Determine the [X, Y] coordinate at the center of the cell enclosing the given text.  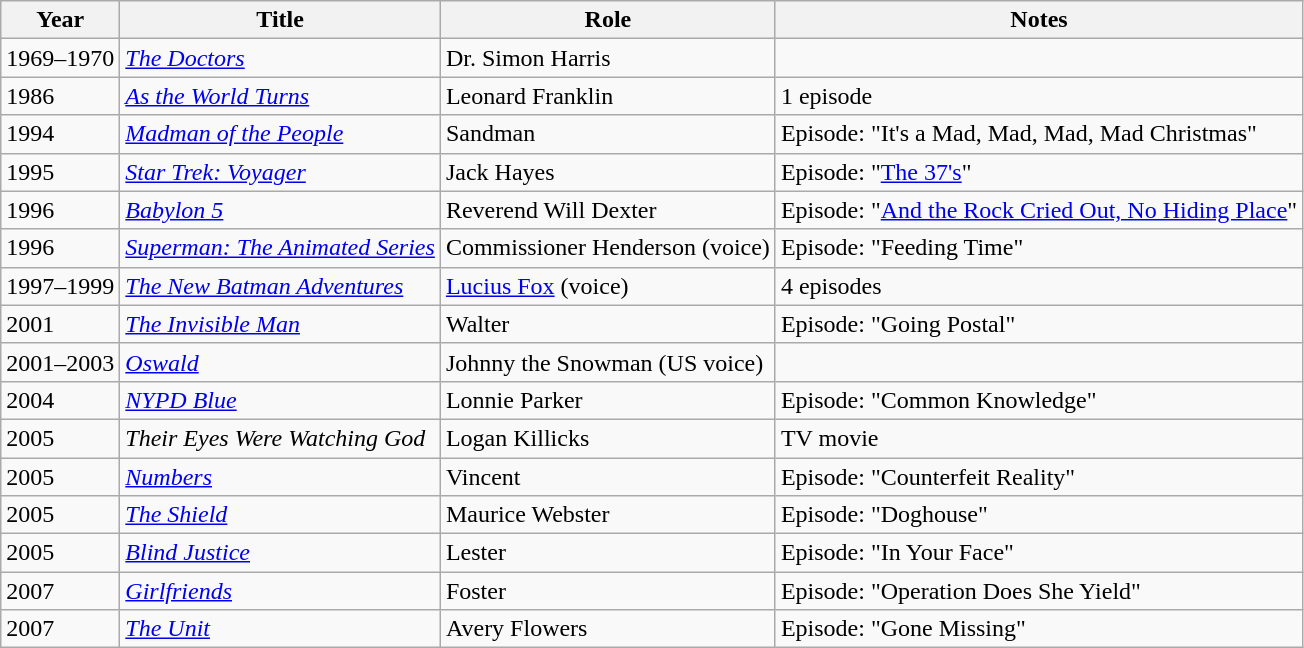
Blind Justice [280, 553]
Episode: "Doghouse" [1038, 515]
Episode: "Common Knowledge" [1038, 400]
The Shield [280, 515]
2001–2003 [60, 362]
Episode: "Gone Missing" [1038, 629]
Notes [1038, 20]
Jack Hayes [608, 172]
Episode: "In Your Face" [1038, 553]
1969–1970 [60, 58]
Episode: "Counterfeit Reality" [1038, 477]
The Invisible Man [280, 324]
Episode: "Feeding Time" [1038, 248]
2004 [60, 400]
Numbers [280, 477]
1995 [60, 172]
4 episodes [1038, 286]
2001 [60, 324]
Maurice Webster [608, 515]
Vincent [608, 477]
Leonard Franklin [608, 96]
1997–1999 [60, 286]
The New Batman Adventures [280, 286]
Avery Flowers [608, 629]
TV movie [1038, 438]
1 episode [1038, 96]
Lonnie Parker [608, 400]
Episode: "Going Postal" [1038, 324]
Episode: "The 37's" [1038, 172]
The Doctors [280, 58]
Year [60, 20]
The Unit [280, 629]
Logan Killicks [608, 438]
Role [608, 20]
1986 [60, 96]
1994 [60, 134]
Lester [608, 553]
Their Eyes Were Watching God [280, 438]
Episode: "Operation Does She Yield" [1038, 591]
Episode: "And the Rock Cried Out, No Hiding Place" [1038, 210]
Reverend Will Dexter [608, 210]
As the World Turns [280, 96]
NYPD Blue [280, 400]
Oswald [280, 362]
Superman: The Animated Series [280, 248]
Dr. Simon Harris [608, 58]
Foster [608, 591]
Babylon 5 [280, 210]
Star Trek: Voyager [280, 172]
Sandman [608, 134]
Episode: "It's a Mad, Mad, Mad, Mad Christmas" [1038, 134]
Title [280, 20]
Commissioner Henderson (voice) [608, 248]
Walter [608, 324]
Madman of the People [280, 134]
Johnny the Snowman (US voice) [608, 362]
Girlfriends [280, 591]
Lucius Fox (voice) [608, 286]
